Return [X, Y] of the center of cell containing provided text 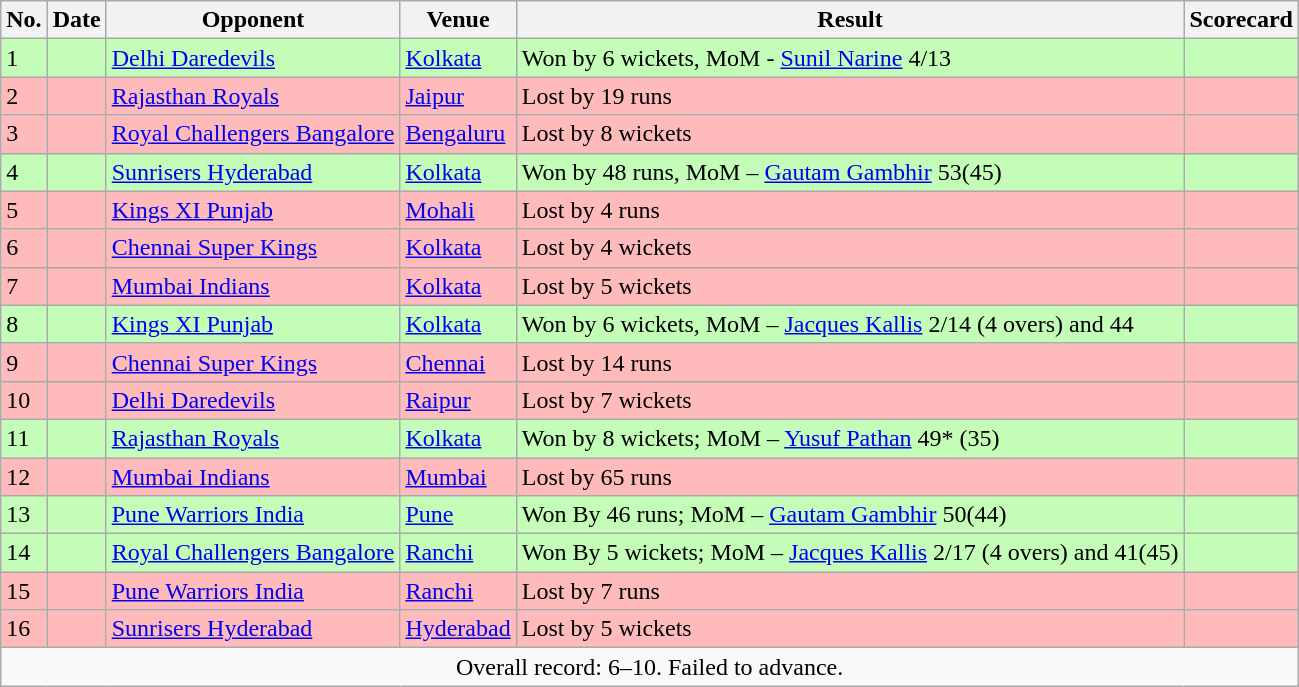
9 [24, 362]
Lost by 8 wickets [850, 134]
Scorecard [1242, 20]
5 [24, 210]
Won by 8 wickets; MoM – Yusuf Pathan 49* (35) [850, 438]
Lost by 7 wickets [850, 400]
10 [24, 400]
2 [24, 96]
Lost by 19 runs [850, 96]
Overall record: 6–10. Failed to advance. [650, 667]
No. [24, 20]
6 [24, 248]
13 [24, 515]
11 [24, 438]
Date [76, 20]
Opponent [253, 20]
Won by 6 wickets, MoM - Sunil Narine 4/13 [850, 58]
Venue [458, 20]
Mohali [458, 210]
Lost by 4 runs [850, 210]
Result [850, 20]
Pune [458, 515]
Bengaluru [458, 134]
7 [24, 286]
Won by 6 wickets, MoM – Jacques Kallis 2/14 (4 overs) and 44 [850, 324]
Lost by 14 runs [850, 362]
15 [24, 591]
Won by 48 runs, MoM – Gautam Gambhir 53(45) [850, 172]
Hyderabad [458, 629]
4 [24, 172]
8 [24, 324]
3 [24, 134]
Chennai [458, 362]
14 [24, 553]
Lost by 4 wickets [850, 248]
Raipur [458, 400]
1 [24, 58]
Lost by 7 runs [850, 591]
12 [24, 477]
Won By 46 runs; MoM – Gautam Gambhir 50(44) [850, 515]
Mumbai [458, 477]
16 [24, 629]
Jaipur [458, 96]
Lost by 65 runs [850, 477]
Won By 5 wickets; MoM – Jacques Kallis 2/17 (4 overs) and 41(45) [850, 553]
